Extract the (X, Y) coordinate from the center of the cell holding the provided text.  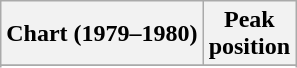
Peakposition (249, 34)
Chart (1979–1980) (102, 34)
